Identify which cell holds the provided text, then report its (x, y) central coordinate. 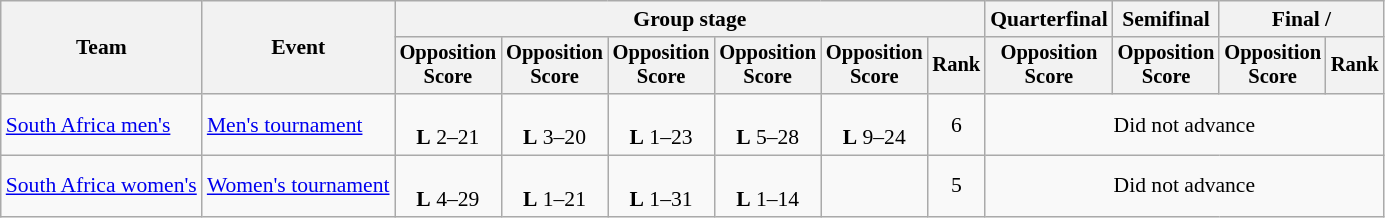
Quarterfinal (1049, 19)
L 2–21 (448, 124)
South Africa women's (102, 186)
L 4–29 (448, 186)
Men's tournament (298, 124)
South Africa men's (102, 124)
L 9–24 (874, 124)
Women's tournament (298, 186)
Semifinal (1166, 19)
6 (957, 124)
Team (102, 48)
Event (298, 48)
L 1–21 (554, 186)
L 5–28 (768, 124)
L 1–14 (768, 186)
Final / (1301, 19)
L 1–23 (662, 124)
L 1–31 (662, 186)
5 (957, 186)
L 3–20 (554, 124)
Group stage (690, 19)
